Identify which cell holds the provided text, then report its (x, y) central coordinate. 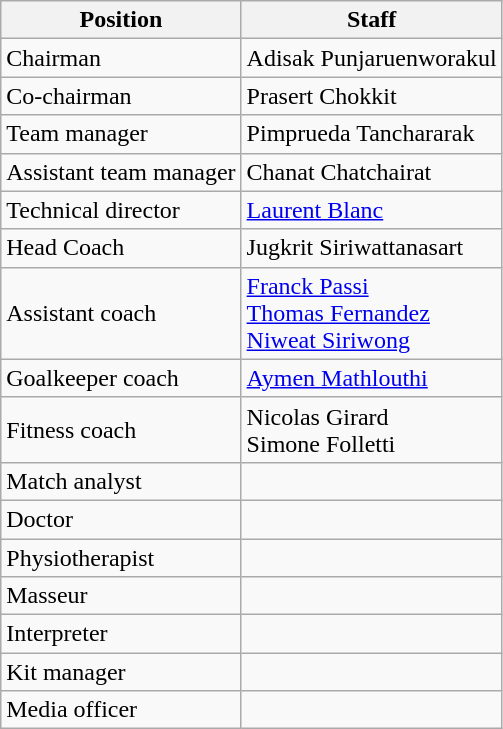
Kit manager (121, 672)
Match analyst (121, 481)
Fitness coach (121, 430)
Franck Passi Thomas Fernandez Niweat Siriwong (372, 313)
Laurent Blanc (372, 210)
Interpreter (121, 634)
Aymen Mathlouthi (372, 378)
Pimprueda Tanchararak (372, 134)
Co-chairman (121, 96)
Goalkeeper coach (121, 378)
Nicolas Girard Simone Folletti (372, 430)
Head Coach (121, 248)
Doctor (121, 519)
Media officer (121, 710)
Technical director (121, 210)
Staff (372, 20)
Assistant team manager (121, 172)
Chairman (121, 58)
Jugkrit Siriwattanasart (372, 248)
Masseur (121, 596)
Position (121, 20)
Adisak Punjaruenworakul (372, 58)
Team manager (121, 134)
Assistant coach (121, 313)
Physiotherapist (121, 557)
Chanat Chatchairat (372, 172)
Prasert Chokkit (372, 96)
